Detect which cell encompasses the target text, then output its [X, Y] center coordinate. 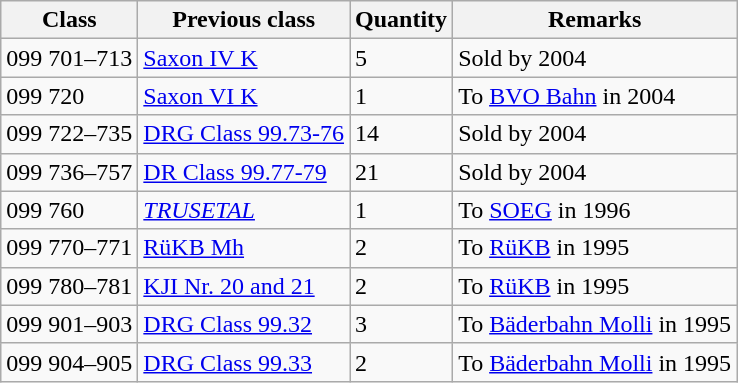
099 736–757 [70, 172]
099 720 [70, 96]
3 [402, 324]
Saxon IV K [244, 58]
099 770–771 [70, 248]
099 760 [70, 210]
Quantity [402, 20]
KJI Nr. 20 and 21 [244, 286]
DR Class 99.77-79 [244, 172]
DRG Class 99.32 [244, 324]
14 [402, 134]
Saxon VI K [244, 96]
5 [402, 58]
Previous class [244, 20]
DRG Class 99.73-76 [244, 134]
099 901–903 [70, 324]
099 701–713 [70, 58]
RüKB Mh [244, 248]
099 722–735 [70, 134]
TRUSETAL [244, 210]
To BVO Bahn in 2004 [595, 96]
21 [402, 172]
Class [70, 20]
DRG Class 99.33 [244, 362]
To SOEG in 1996 [595, 210]
099 904–905 [70, 362]
099 780–781 [70, 286]
Remarks [595, 20]
